Return (X, Y) of the center of cell containing provided text 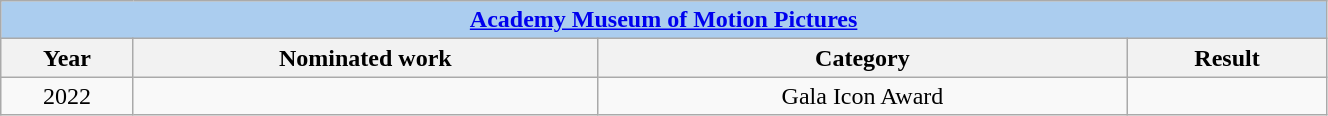
Year (68, 58)
Result (1228, 58)
2022 (68, 96)
Category (862, 58)
Gala Icon Award (862, 96)
Academy Museum of Motion Pictures (664, 20)
Nominated work (365, 58)
